Detect which cell encompasses the target text, then output its [x, y] center coordinate. 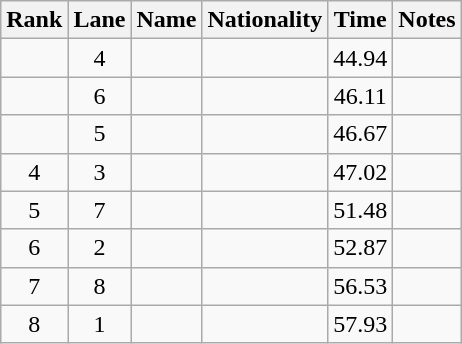
Rank [34, 20]
56.53 [360, 286]
44.94 [360, 58]
Time [360, 20]
Name [166, 20]
46.11 [360, 96]
57.93 [360, 324]
52.87 [360, 248]
Nationality [265, 20]
46.67 [360, 134]
2 [100, 248]
1 [100, 324]
3 [100, 172]
Lane [100, 20]
Notes [427, 20]
47.02 [360, 172]
51.48 [360, 210]
